Pinpoint the cell where the given text exists, returning its [X, Y] midpoint coordinate. 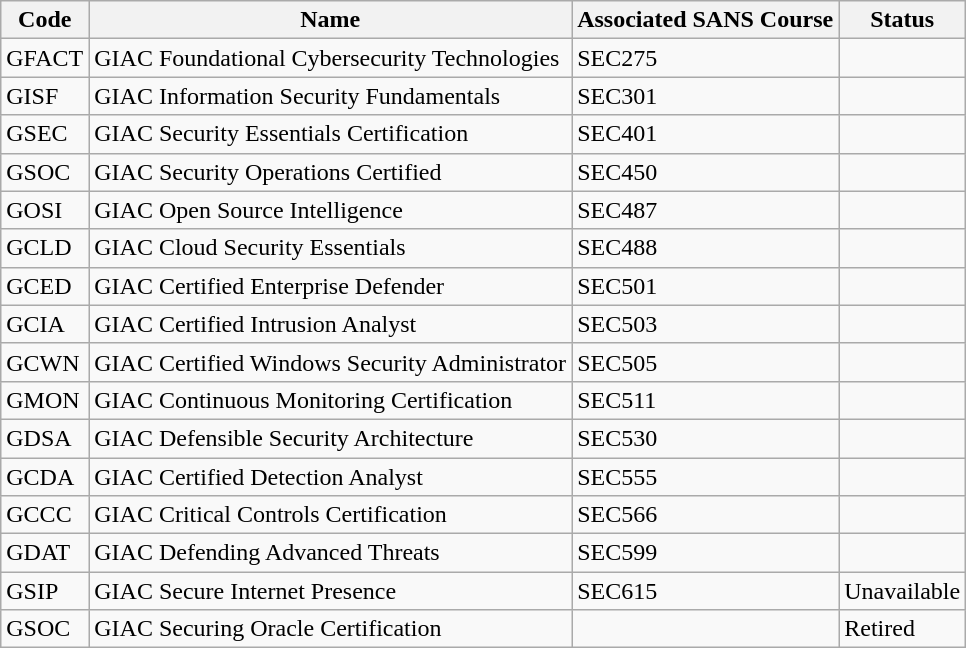
SEC615 [706, 591]
SEC501 [706, 286]
GIAC Securing Oracle Certification [330, 629]
SEC530 [706, 438]
GIAC Open Source Intelligence [330, 210]
Name [330, 20]
GDSA [45, 438]
SEC450 [706, 172]
GIAC Secure Internet Presence [330, 591]
GMON [45, 400]
GIAC Certified Windows Security Administrator [330, 362]
GIAC Certified Detection Analyst [330, 477]
GCIA [45, 324]
SEC401 [706, 134]
GIAC Continuous Monitoring Certification [330, 400]
GIAC Information Security Fundamentals [330, 96]
SEC599 [706, 553]
GIAC Certified Enterprise Defender [330, 286]
GIAC Cloud Security Essentials [330, 248]
GCDA [45, 477]
GIAC Defending Advanced Threats [330, 553]
GIAC Security Operations Certified [330, 172]
GIAC Foundational Cybersecurity Technologies [330, 58]
SEC566 [706, 515]
GISF [45, 96]
SEC505 [706, 362]
GIAC Critical Controls Certification [330, 515]
GCLD [45, 248]
SEC301 [706, 96]
GSEC [45, 134]
GOSI [45, 210]
Code [45, 20]
GIAC Defensible Security Architecture [330, 438]
GCWN [45, 362]
SEC488 [706, 248]
GIAC Security Essentials Certification [330, 134]
Associated SANS Course [706, 20]
GSIP [45, 591]
Unavailable [902, 591]
GIAC Certified Intrusion Analyst [330, 324]
GDAT [45, 553]
Retired [902, 629]
GCED [45, 286]
Status [902, 20]
GFACT [45, 58]
SEC511 [706, 400]
SEC503 [706, 324]
SEC275 [706, 58]
SEC487 [706, 210]
GCCC [45, 515]
SEC555 [706, 477]
